Capture the cell that displays the provided text and extract its (x, y) central coordinate. 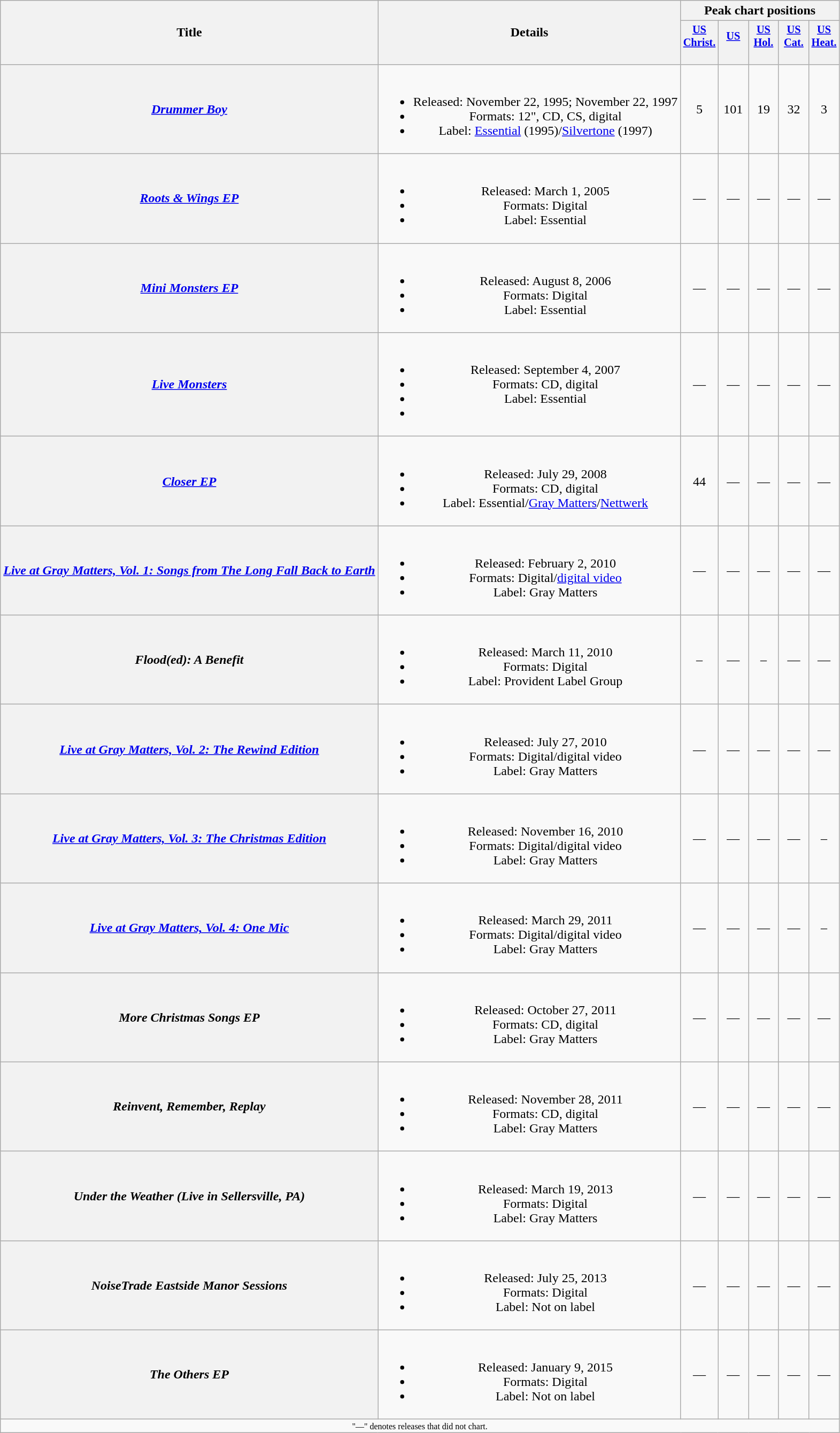
Released: November 16, 2010Formats: Digital/digital videoLabel: Gray Matters (529, 839)
NoiseTrade Eastside Manor Sessions (189, 1285)
Peak chart positions (760, 11)
Roots & Wings EP (189, 199)
Released: January 9, 2015Formats: DigitalLabel: Not on label (529, 1375)
Released: March 1, 2005Formats: DigitalLabel: Essential (529, 199)
Released: March 29, 2011Formats: Digital/digital videoLabel: Gray Matters (529, 928)
The Others EP (189, 1375)
Title (189, 33)
Mini Monsters EP (189, 288)
5 (699, 109)
US (734, 43)
Live at Gray Matters, Vol. 1: Songs from The Long Fall Back to Earth (189, 570)
Live Monsters (189, 385)
Released: March 11, 2010Formats: DigitalLabel: Provident Label Group (529, 660)
Released: February 2, 2010Formats: Digital/digital videoLabel: Gray Matters (529, 570)
Released: July 27, 2010Formats: Digital/digital videoLabel: Gray Matters (529, 749)
Closer EP (189, 481)
Released: October 27, 2011Formats: CD, digitalLabel: Gray Matters (529, 1017)
Under the Weather (Live in Sellersville, PA) (189, 1196)
Released: November 28, 2011Formats: CD, digitalLabel: Gray Matters (529, 1106)
Live at Gray Matters, Vol. 3: The Christmas Edition (189, 839)
44 (699, 481)
USHol. (764, 43)
Released: September 4, 2007Formats: CD, digitalLabel: Essential (529, 385)
USChrist. (699, 43)
Released: August 8, 2006Formats: DigitalLabel: Essential (529, 288)
More Christmas Songs EP (189, 1017)
Released: July 29, 2008Formats: CD, digitalLabel: Essential/Gray Matters/Nettwerk (529, 481)
"—" denotes releases that did not chart. (420, 1426)
32 (793, 109)
Released: November 22, 1995; November 22, 1997Formats: 12", CD, CS, digitalLabel: Essential (1995)/Silvertone (1997) (529, 109)
Reinvent, Remember, Replay (189, 1106)
Details (529, 33)
Released: July 25, 2013Formats: DigitalLabel: Not on label (529, 1285)
3 (824, 109)
USHeat. (824, 43)
Live at Gray Matters, Vol. 4: One Mic (189, 928)
101 (734, 109)
Drummer Boy (189, 109)
USCat. (793, 43)
19 (764, 109)
Released: March 19, 2013Formats: DigitalLabel: Gray Matters (529, 1196)
Live at Gray Matters, Vol. 2: The Rewind Edition (189, 749)
Flood(ed): A Benefit (189, 660)
